Identify which cell holds the provided text, then report its (X, Y) central coordinate. 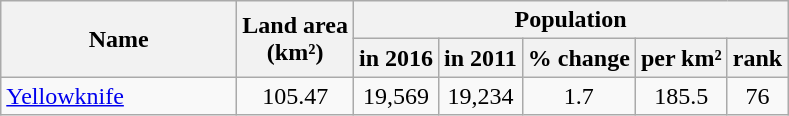
Name (119, 39)
in 2011 (481, 58)
19,234 (481, 96)
185.5 (681, 96)
per km² (681, 58)
rank (757, 58)
Yellowknife (119, 96)
76 (757, 96)
Land area(km²) (296, 39)
in 2016 (396, 58)
% change (578, 58)
105.47 (296, 96)
Population (570, 20)
19,569 (396, 96)
1.7 (578, 96)
